Return the [x, y] coordinate for the center point of the cell that contains the specified text.  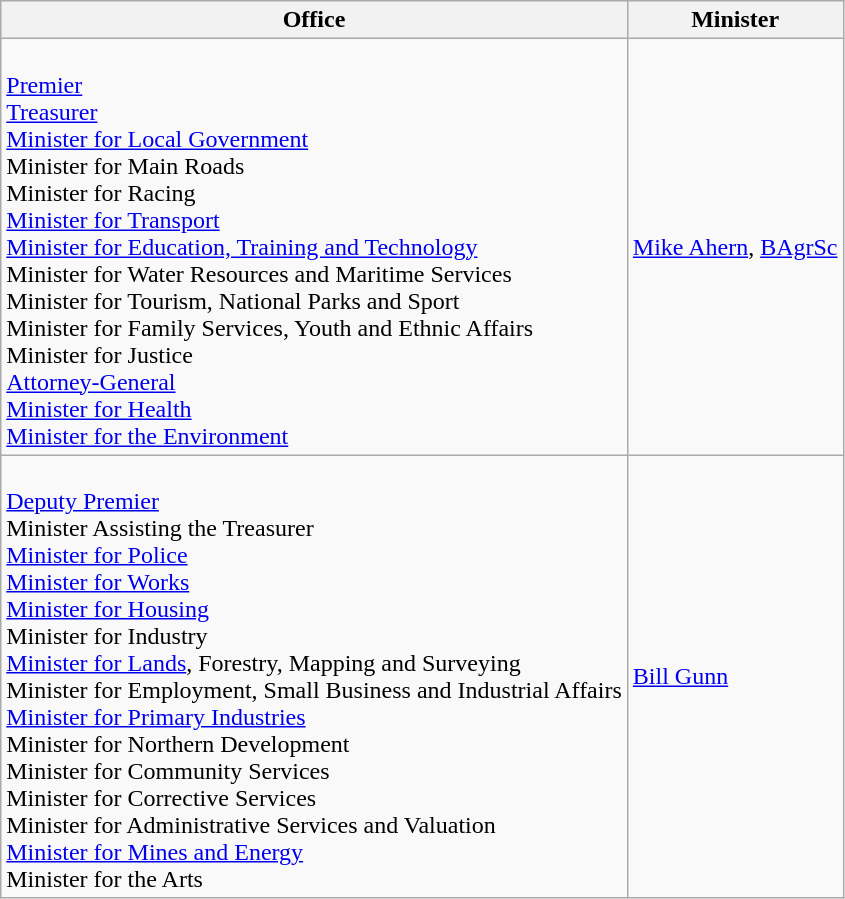
Bill Gunn [735, 676]
Office [314, 20]
Minister [735, 20]
Mike Ahern, BAgrSc [735, 247]
